Determine the [x, y] coordinate at the center of the cell enclosing the given text.  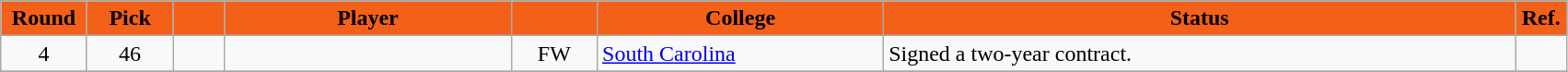
Signed a two-year contract. [1200, 54]
Ref. [1541, 18]
4 [44, 54]
FW [554, 54]
Player [368, 18]
Pick [130, 18]
Status [1200, 18]
College [740, 18]
Round [44, 18]
46 [130, 54]
South Carolina [740, 54]
